Return the (x, y) coordinate for the center point of the cell that contains the specified text.  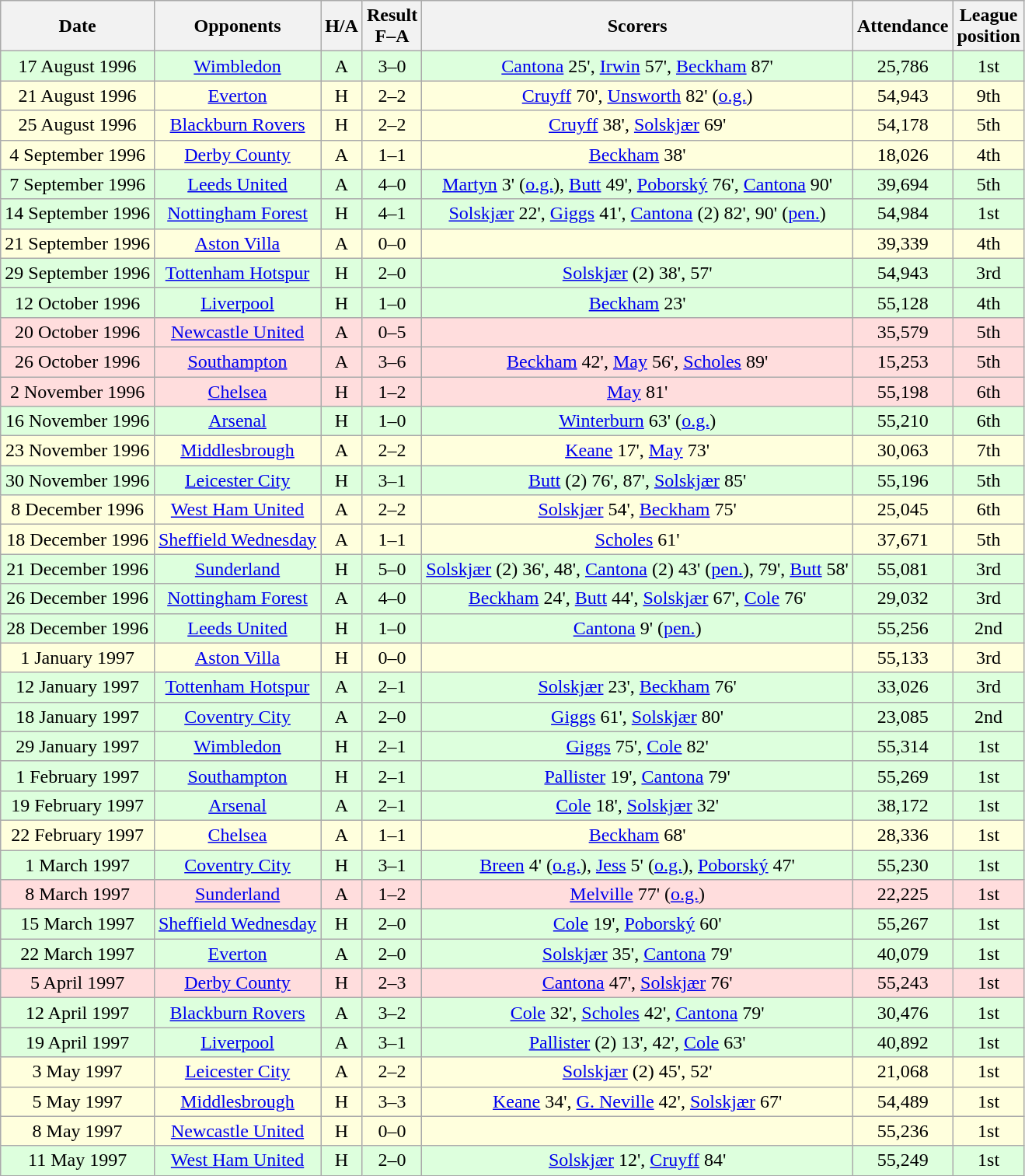
Solskjær 12', Cruyff 84' (637, 1160)
55,269 (902, 776)
55,133 (902, 658)
25 August 1996 (78, 125)
54,489 (902, 1101)
Solskjær (2) 38', 57' (637, 273)
7th (988, 451)
12 April 1997 (78, 1013)
Giggs 75', Cole 82' (637, 746)
25,045 (902, 510)
18 January 1997 (78, 717)
29 September 1996 (78, 273)
Butt (2) 76', 87', Solskjær 85' (637, 480)
26 December 1996 (78, 598)
Scorers (637, 26)
39,339 (902, 243)
Cruyff 38', Solskjær 69' (637, 125)
1 March 1997 (78, 865)
39,694 (902, 184)
1 January 1997 (78, 658)
55,256 (902, 628)
12 October 1996 (78, 302)
55,081 (902, 569)
Cole 18', Solskjær 32' (637, 805)
23 November 1996 (78, 451)
30,476 (902, 1013)
Giggs 61', Solskjær 80' (637, 717)
Cantona 25', Irwin 57', Beckham 87' (637, 66)
26 October 1996 (78, 361)
9th (988, 96)
4–1 (392, 214)
Beckham 23' (637, 302)
40,892 (902, 1042)
21 December 1996 (78, 569)
3–6 (392, 361)
14 September 1996 (78, 214)
Beckham 24', Butt 44', Solskjær 67', Cole 76' (637, 598)
55,249 (902, 1160)
22 February 1997 (78, 835)
55,267 (902, 924)
Solskjær (2) 45', 52' (637, 1072)
0–5 (392, 332)
12 January 1997 (78, 687)
Cruyff 70', Unsworth 82' (o.g.) (637, 96)
19 February 1997 (78, 805)
Cantona 9' (pen.) (637, 628)
Date (78, 26)
55,314 (902, 746)
Solskjær 23', Beckham 76' (637, 687)
15 March 1997 (78, 924)
2–3 (392, 983)
2 November 1996 (78, 391)
Leagueposition (988, 26)
5–0 (392, 569)
29 January 1997 (78, 746)
18 December 1996 (78, 539)
4 September 1996 (78, 155)
Attendance (902, 26)
30,063 (902, 451)
40,079 (902, 954)
16 November 1996 (78, 421)
Martyn 3' (o.g.), Butt 49', Poborský 76', Cantona 90' (637, 184)
3–3 (392, 1101)
55,198 (902, 391)
Solskjær 35', Cantona 79' (637, 954)
3 May 1997 (78, 1072)
5 April 1997 (78, 983)
20 October 1996 (78, 332)
19 April 1997 (78, 1042)
21,068 (902, 1072)
H/A (342, 26)
Winterburn 63' (o.g.) (637, 421)
11 May 1997 (78, 1160)
35,579 (902, 332)
Beckham 68' (637, 835)
8 December 1996 (78, 510)
5 May 1997 (78, 1101)
28,336 (902, 835)
22 March 1997 (78, 954)
29,032 (902, 598)
25,786 (902, 66)
8 March 1997 (78, 895)
Cole 19', Poborský 60' (637, 924)
Pallister (2) 13', 42', Cole 63' (637, 1042)
21 August 1996 (78, 96)
30 November 1996 (78, 480)
21 September 1996 (78, 243)
Cantona 47', Solskjær 76' (637, 983)
Solskjær (2) 36', 48', Cantona (2) 43' (pen.), 79', Butt 58' (637, 569)
33,026 (902, 687)
55,128 (902, 302)
3–2 (392, 1013)
May 81' (637, 391)
Beckham 42', May 56', Scholes 89' (637, 361)
ResultF–A (392, 26)
Keane 34', G. Neville 42', Solskjær 67' (637, 1101)
8 May 1997 (78, 1131)
37,671 (902, 539)
28 December 1996 (78, 628)
Breen 4' (o.g.), Jess 5' (o.g.), Poborský 47' (637, 865)
38,172 (902, 805)
55,230 (902, 865)
55,210 (902, 421)
Solskjær 22', Giggs 41', Cantona (2) 82', 90' (pen.) (637, 214)
22,225 (902, 895)
18,026 (902, 155)
55,236 (902, 1131)
55,196 (902, 480)
23,085 (902, 717)
7 September 1996 (78, 184)
Pallister 19', Cantona 79' (637, 776)
54,984 (902, 214)
15,253 (902, 361)
54,178 (902, 125)
3–0 (392, 66)
Scholes 61' (637, 539)
Cole 32', Scholes 42', Cantona 79' (637, 1013)
55,243 (902, 983)
Melville 77' (o.g.) (637, 895)
Opponents (237, 26)
Beckham 38' (637, 155)
17 August 1996 (78, 66)
1 February 1997 (78, 776)
Keane 17', May 73' (637, 451)
Solskjær 54', Beckham 75' (637, 510)
